Identify which cell holds the provided text, then report its (X, Y) central coordinate. 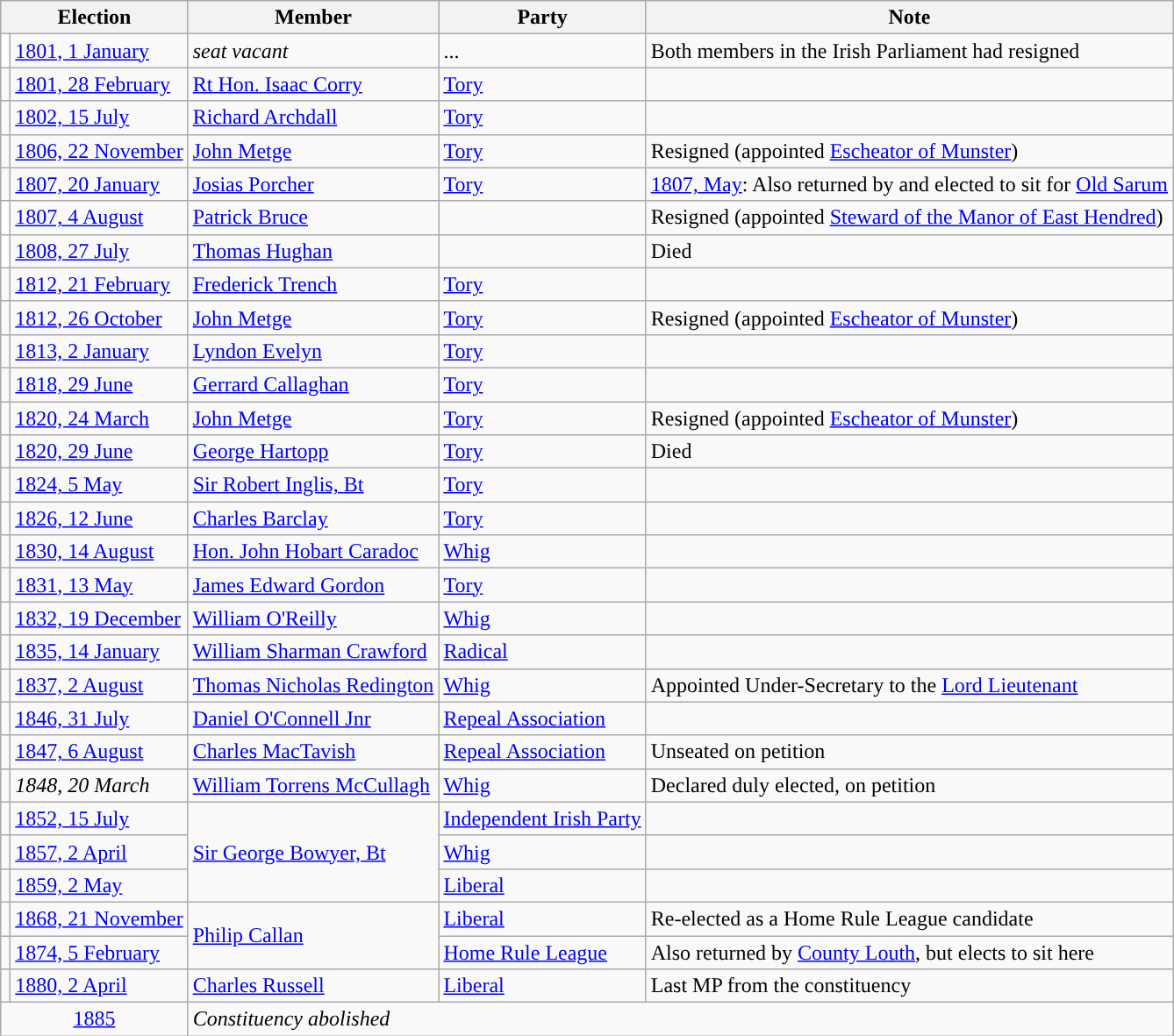
1806, 22 November (99, 151)
Richard Archdall (313, 118)
1880, 2 April (99, 986)
Resigned (appointed Steward of the Manor of East Hendred) (909, 218)
1820, 29 June (99, 452)
1820, 24 March (99, 418)
Radical (542, 652)
William Torrens McCullagh (313, 785)
1807, May: Also returned by and elected to sit for Old Sarum (909, 184)
George Hartopp (313, 452)
Frederick Trench (313, 284)
1802, 15 July (99, 118)
Thomas Hughan (313, 251)
1868, 21 November (99, 918)
Note (909, 18)
1837, 2 August (99, 685)
Rt Hon. Isaac Corry (313, 84)
Home Rule League (542, 952)
Charles MacTavish (313, 752)
1812, 21 February (99, 284)
Sir George Bowyer, Bt (313, 852)
1874, 5 February (99, 952)
1847, 6 August (99, 752)
1848, 20 March (99, 785)
Lyndon Evelyn (313, 351)
Sir Robert Inglis, Bt (313, 485)
Also returned by County Louth, but elects to sit here (909, 952)
Declared duly elected, on petition (909, 785)
Independent Irish Party (542, 818)
Patrick Bruce (313, 218)
1826, 12 June (99, 518)
Appointed Under-Secretary to the Lord Lieutenant (909, 685)
Constituency abolished (680, 1019)
Philip Callan (313, 935)
1801, 1 January (99, 51)
seat vacant (313, 51)
1807, 4 August (99, 218)
Hon. John Hobart Caradoc (313, 552)
1801, 28 February (99, 84)
1852, 15 July (99, 818)
Party (542, 18)
William O'Reilly (313, 618)
1824, 5 May (99, 485)
... (542, 51)
1857, 2 April (99, 852)
1830, 14 August (99, 552)
1885 (95, 1019)
Member (313, 18)
1846, 31 July (99, 718)
Unseated on petition (909, 752)
1835, 14 January (99, 652)
Charles Barclay (313, 518)
Re-elected as a Home Rule League candidate (909, 918)
1832, 19 December (99, 618)
1813, 2 January (99, 351)
1807, 20 January (99, 184)
1818, 29 June (99, 384)
1812, 26 October (99, 318)
1831, 13 May (99, 585)
William Sharman Crawford (313, 652)
1808, 27 July (99, 251)
Thomas Nicholas Redington (313, 685)
Charles Russell (313, 986)
Both members in the Irish Parliament had resigned (909, 51)
Gerrard Callaghan (313, 384)
Josias Porcher (313, 184)
1859, 2 May (99, 885)
Last MP from the constituency (909, 986)
James Edward Gordon (313, 585)
Daniel O'Connell Jnr (313, 718)
Election (95, 18)
